Pinpoint the cell where the given text exists, returning its [x, y] midpoint coordinate. 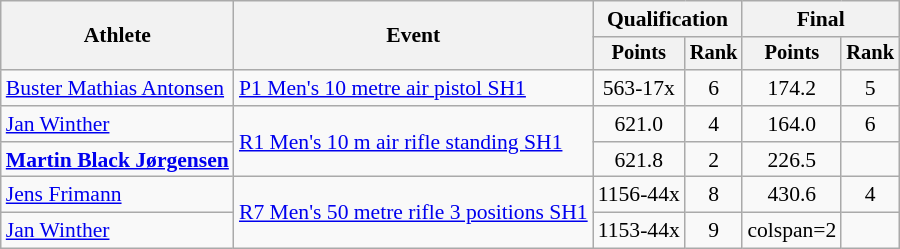
R1 Men's 10 m air rifle standing SH1 [414, 142]
Final [820, 19]
621.8 [639, 160]
164.0 [792, 124]
Martin Black Jørgensen [118, 160]
174.2 [792, 88]
8 [714, 195]
1153-44x [639, 231]
Buster Mathias Antonsen [118, 88]
5 [870, 88]
Jens Frimann [118, 195]
1156-44x [639, 195]
Qualification [668, 19]
226.5 [792, 160]
621.0 [639, 124]
2 [714, 160]
430.6 [792, 195]
9 [714, 231]
R7 Men's 50 metre rifle 3 positions SH1 [414, 212]
Athlete [118, 36]
colspan=2 [792, 231]
P1 Men's 10 metre air pistol SH1 [414, 88]
563-17x [639, 88]
Event [414, 36]
